Output the (x, y) coordinate of the center of the cell containing the given text.  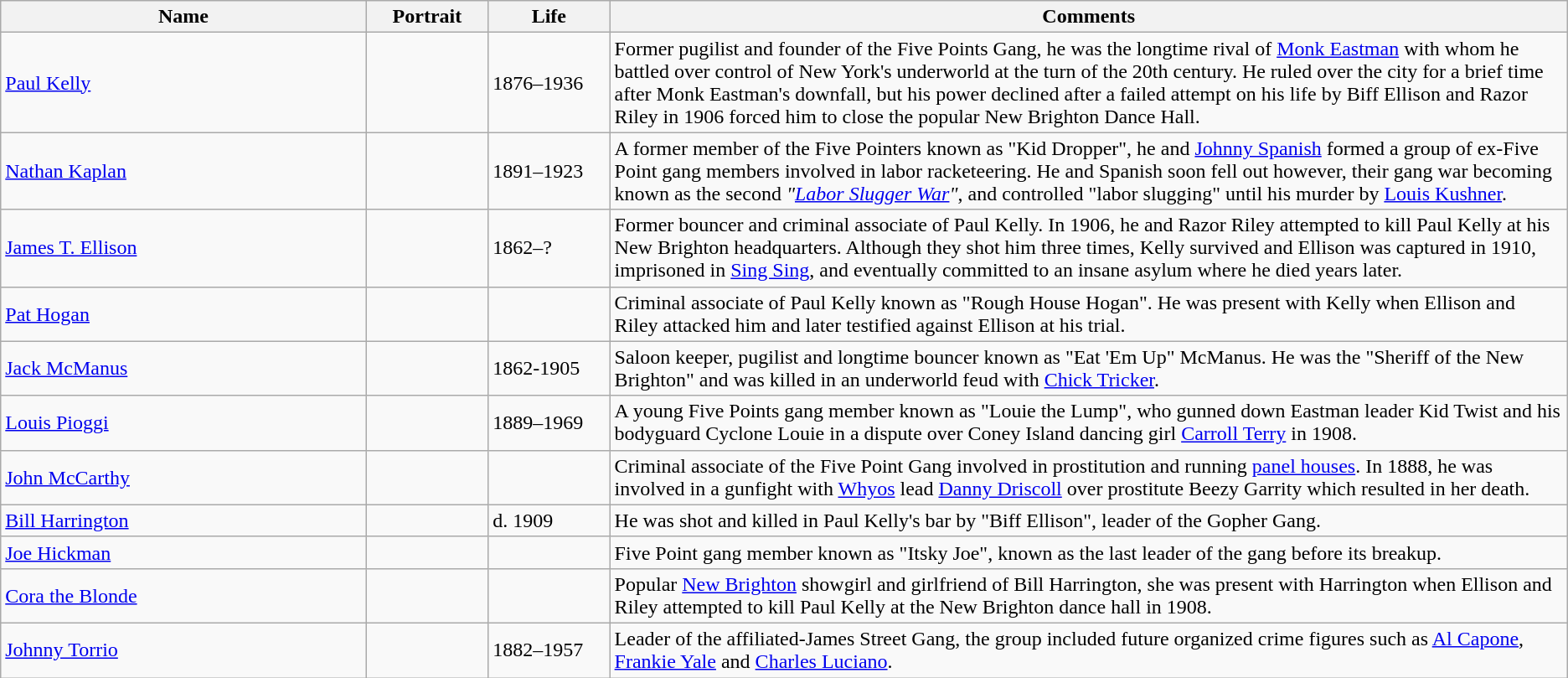
John McCarthy (183, 478)
Bill Harrington (183, 520)
Comments (1089, 17)
1862–? (549, 248)
1891–1923 (549, 171)
Jack McManus (183, 369)
Johnny Torrio (183, 650)
Five Point gang member known as "Itsky Joe", known as the last leader of the gang before its breakup. (1089, 552)
1862-1905 (549, 369)
Leader of the affiliated-James Street Gang, the group included future organized crime figures such as Al Capone, Frankie Yale and Charles Luciano. (1089, 650)
Pat Hogan (183, 313)
Name (183, 17)
James T. Ellison (183, 248)
Joe Hickman (183, 552)
1876–1936 (549, 82)
Louis Pioggi (183, 422)
Nathan Kaplan (183, 171)
1882–1957 (549, 650)
He was shot and killed in Paul Kelly's bar by "Biff Ellison", leader of the Gopher Gang. (1089, 520)
Life (549, 17)
Cora the Blonde (183, 595)
Paul Kelly (183, 82)
d. 1909 (549, 520)
1889–1969 (549, 422)
Portrait (427, 17)
